Output the [X, Y] coordinate of the center of the cell containing the given text.  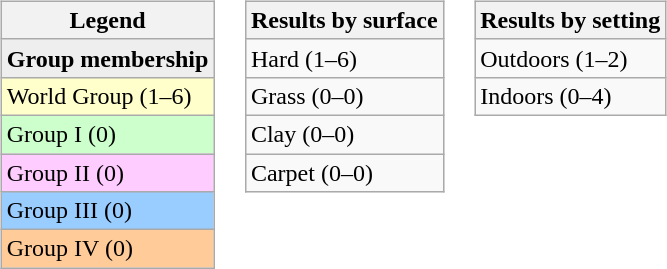
World Group (1–6) [108, 96]
Group III (0) [108, 211]
Group II (0) [108, 173]
Hard (1–6) [344, 58]
Group membership [108, 58]
Outdoors (1–2) [570, 58]
Results by setting [570, 20]
Group I (0) [108, 134]
Clay (0–0) [344, 134]
Carpet (0–0) [344, 173]
Legend [108, 20]
Indoors (0–4) [570, 96]
Group IV (0) [108, 249]
Results by surface [344, 20]
Grass (0–0) [344, 96]
